Locate the cell with the specified text and output its [x, y] center coordinate. 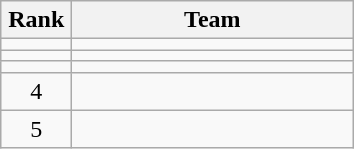
Team [212, 20]
Rank [36, 20]
4 [36, 91]
5 [36, 129]
